Pinpoint the cell where the given text exists, returning its [x, y] midpoint coordinate. 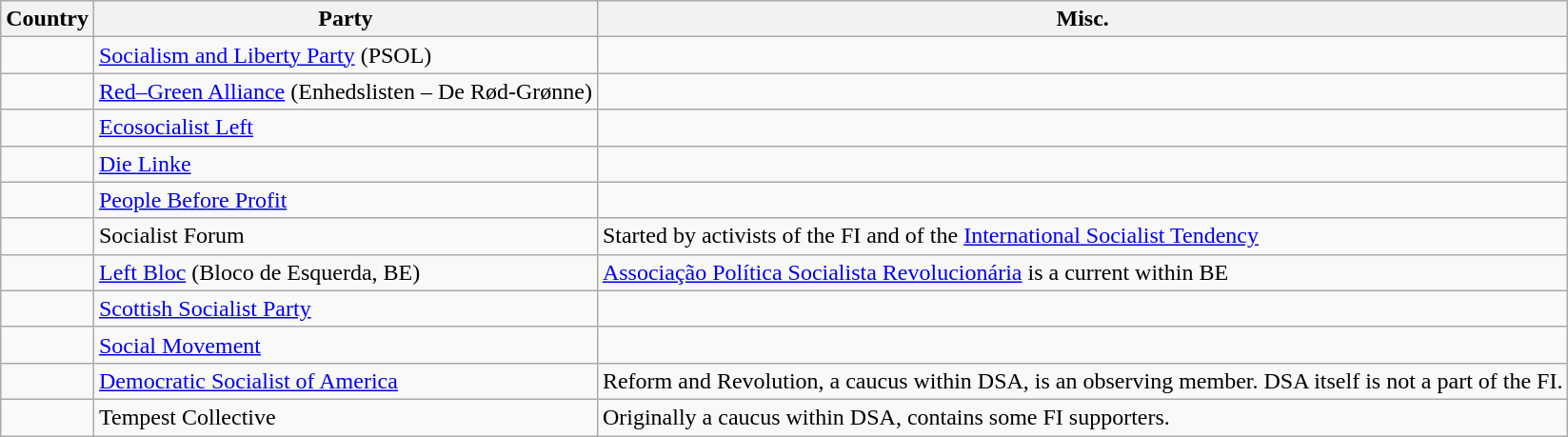
Social Movement [345, 345]
Scottish Socialist Party [345, 308]
Party [345, 19]
Left Bloc (Bloco de Esquerda, BE) [345, 272]
Democratic Socialist of America [345, 381]
Misc. [1082, 19]
Ecosocialist Left [345, 128]
People Before Profit [345, 200]
Tempest Collective [345, 417]
Socialist Forum [345, 236]
Socialism and Liberty Party (PSOL) [345, 55]
Associação Política Socialista Revolucionária is a current within BE [1082, 272]
Country [48, 19]
Die Linke [345, 164]
Originally a caucus within DSA, contains some FI supporters. [1082, 417]
Started by activists of the FI and of the International Socialist Tendency [1082, 236]
Reform and Revolution, a caucus within DSA, is an observing member. DSA itself is not a part of the FI. [1082, 381]
Red–Green Alliance (Enhedslisten – De Rød-Grønne) [345, 91]
